Return (x, y) of the center of cell containing provided text 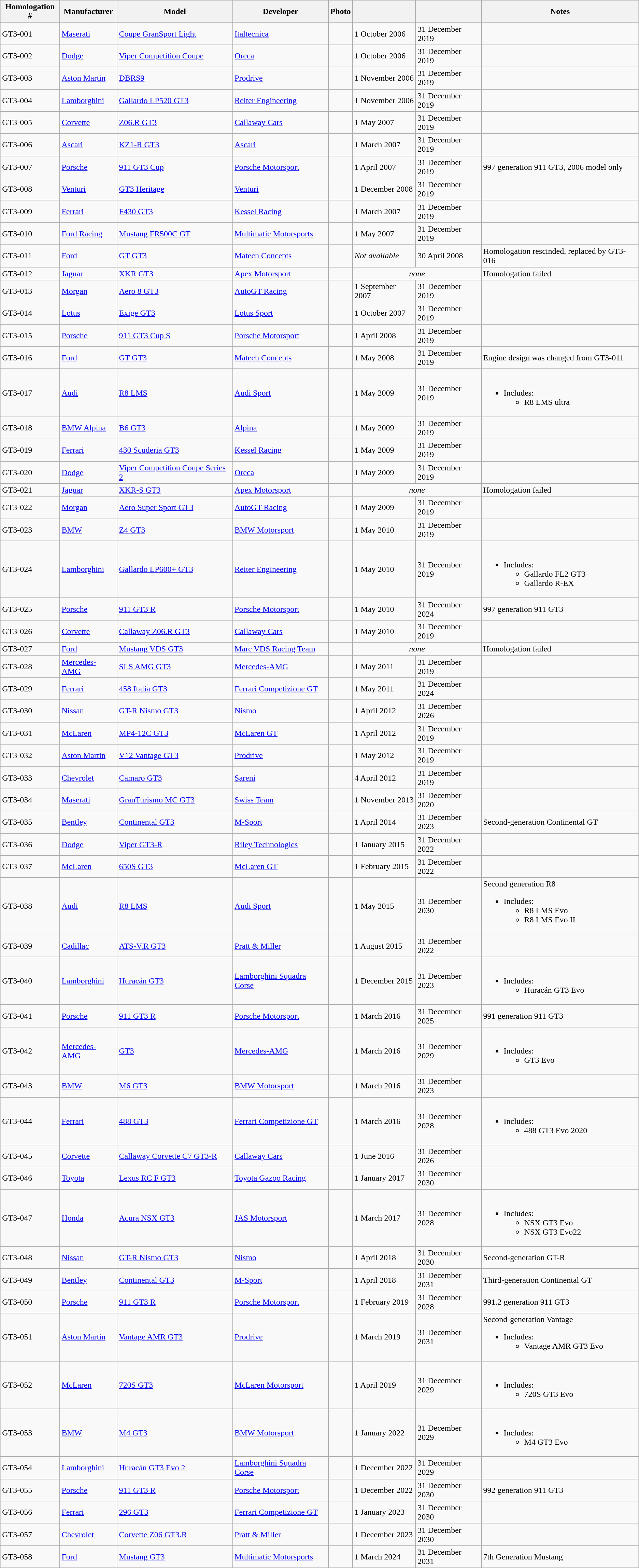
1 May 2008 (384, 358)
GranTurismo MC GT3 (175, 800)
1 December 2015 (384, 981)
1 March 2019 (384, 1337)
Camaro GT3 (175, 778)
SLS AMG GT3 (175, 666)
GT3-044 (30, 1121)
Third-generation Continental GT (560, 1280)
Includes:Huracán GT3 Evo (560, 981)
1 August 2015 (384, 946)
GT3-024 (30, 569)
Includes:Gallardo FL2 GT3Gallardo R-EX (560, 569)
GT3-030 (30, 711)
GT3-052 (30, 1385)
Acura NSX GT3 (175, 1218)
Second generation R8Includes:R8 LMS EvoR8 LMS Evo II (560, 906)
GT3-035 (30, 822)
Model (175, 12)
MP4-12C GT3 (175, 733)
Homologation # (30, 12)
458 Italia GT3 (175, 689)
GT3-004 (30, 100)
GT3-038 (30, 906)
Second-generation GT-R (560, 1258)
488 GT3 (175, 1121)
1 October 2007 (384, 314)
1 November 2013 (384, 800)
GT3-014 (30, 314)
720S GT3 (175, 1385)
Italtecnica (281, 33)
1 April 2019 (384, 1385)
GT3-013 (30, 291)
Includes:488 GT3 Evo 2020 (560, 1121)
Callaway Z06.R GT3 (175, 631)
GT3-011 (30, 256)
991 generation 911 GT3 (560, 1016)
Lotus Sport (281, 314)
Mustang GT3 (175, 1556)
M4 GT3 (175, 1433)
DBRS9 (175, 78)
Lotus (88, 314)
Notes (560, 12)
911 GT3 Cup (175, 167)
Aero Super Sport GT3 (175, 508)
GT3-021 (30, 490)
XKR-S GT3 (175, 490)
GT3-046 (30, 1179)
GT3-005 (30, 122)
1 June 2016 (384, 1156)
1 April 2014 (384, 822)
Engine design was changed from GT3-011 (560, 358)
Homologation rescinded, replaced by GT3-016 (560, 256)
Mustang FR500C GT (175, 234)
Sareni (281, 778)
1 February 2015 (384, 866)
JAS Motorsport (281, 1218)
GT3-002 (30, 56)
1 May 2015 (384, 906)
Viper Competition Coupe (175, 56)
ATS-V.R GT3 (175, 946)
GT3-010 (30, 234)
GT3-023 (30, 529)
GT3-048 (30, 1258)
1 April 2008 (384, 335)
GT3-016 (30, 358)
GT3-037 (30, 866)
F430 GT3 (175, 211)
Photo (341, 12)
GT3-055 (30, 1490)
1 February 2019 (384, 1302)
Includes:NSX GT3 EvoNSX GT3 Evo22 (560, 1218)
Includes:GT3 Evo (560, 1051)
Second-generation VantageIncludes:Vantage AMR GT3 Evo (560, 1337)
Riley Technologies (281, 844)
1 January 2017 (384, 1179)
Z06.R GT3 (175, 122)
Exige GT3 (175, 314)
7th Generation Mustang (560, 1556)
GT3-031 (30, 733)
BMW Alpina (88, 428)
GT3-015 (30, 335)
Second-generation Continental GT (560, 822)
296 GT3 (175, 1512)
Viper GT3-R (175, 844)
Coupe GranSport Light (175, 33)
GT3-006 (30, 145)
1 January 2022 (384, 1433)
GT3-008 (30, 189)
1 January 2015 (384, 844)
Gallardo LP600+ GT3 (175, 569)
GT3-003 (30, 78)
GT3-027 (30, 649)
GT3-054 (30, 1468)
GT3-001 (30, 33)
B6 GT3 (175, 428)
Lexus RC F GT3 (175, 1179)
GT3-012 (30, 274)
GT3-026 (30, 631)
GT3-007 (30, 167)
Marc VDS Racing Team (281, 649)
911 GT3 Cup S (175, 335)
4 April 2012 (384, 778)
430 Scuderia GT3 (175, 450)
GT3-019 (30, 450)
GT3-058 (30, 1556)
GT3-050 (30, 1302)
Includes:R8 LMS ultra (560, 393)
Alpina (281, 428)
GT3 (175, 1051)
Toyota (88, 1179)
992 generation 911 GT3 (560, 1490)
997 generation 911 GT3, 2006 model only (560, 167)
GT3-042 (30, 1051)
GT3-041 (30, 1016)
Developer (281, 12)
GT3-057 (30, 1535)
GT3-039 (30, 946)
1 March 2024 (384, 1556)
GT3-043 (30, 1086)
1 May 2012 (384, 756)
GT3-033 (30, 778)
Ford Racing (88, 234)
1 December 2023 (384, 1535)
GT3-051 (30, 1337)
Honda (88, 1218)
Aero 8 GT3 (175, 291)
30 April 2008 (449, 256)
GT3-018 (30, 428)
31 December 2020 (449, 800)
Not available (384, 256)
GT3-036 (30, 844)
1 April 2007 (384, 167)
1 January 2023 (384, 1512)
GT3-047 (30, 1218)
XKR GT3 (175, 274)
GT3-049 (30, 1280)
GT3-020 (30, 472)
Mustang VDS GT3 (175, 649)
Toyota Gazoo Racing (281, 1179)
Huracán GT3 (175, 981)
GT3-029 (30, 689)
31 December 2025 (449, 1016)
V12 Vantage GT3 (175, 756)
Viper Competition Coupe Series 2 (175, 472)
GT3-056 (30, 1512)
GT3 Heritage (175, 189)
GT3-032 (30, 756)
Includes:M4 GT3 Evo (560, 1433)
GT3-045 (30, 1156)
Includes:720S GT3 Evo (560, 1385)
1 December 2008 (384, 189)
Z4 GT3 (175, 529)
Cadillac (88, 946)
GT3-009 (30, 211)
GT3-022 (30, 508)
Huracán GT3 Evo 2 (175, 1468)
650S GT3 (175, 866)
Corvette Z06 GT3.R (175, 1535)
Swiss Team (281, 800)
Gallardo LP520 GT3 (175, 100)
Manufacturer (88, 12)
991.2 generation 911 GT3 (560, 1302)
GT3-034 (30, 800)
GT3-053 (30, 1433)
McLaren Motorsport (281, 1385)
KZ1-R GT3 (175, 145)
GT3-028 (30, 666)
997 generation 911 GT3 (560, 609)
GT3-025 (30, 609)
GT3-017 (30, 393)
M6 GT3 (175, 1086)
1 September 2007 (384, 291)
Vantage AMR GT3 (175, 1337)
GT3-040 (30, 981)
1 March 2017 (384, 1218)
Callaway Corvette C7 GT3-R (175, 1156)
